Identify which cell holds the provided text, then report its [X, Y] central coordinate. 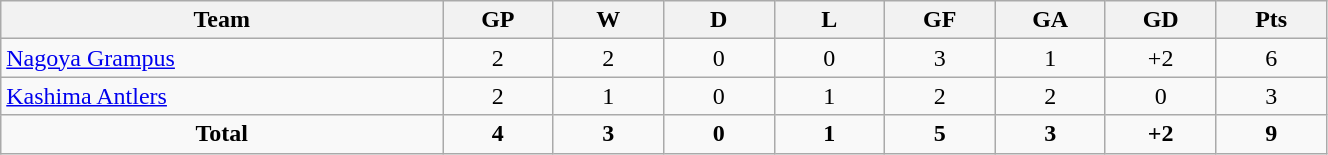
5 [939, 134]
6 [1272, 58]
4 [498, 134]
Kashima Antlers [222, 96]
Nagoya Grampus [222, 58]
9 [1272, 134]
L [829, 20]
GP [498, 20]
W [608, 20]
GD [1160, 20]
Team [222, 20]
Pts [1272, 20]
GF [939, 20]
Total [222, 134]
GA [1050, 20]
D [719, 20]
